Locate the cell with the specified text and output its [X, Y] center coordinate. 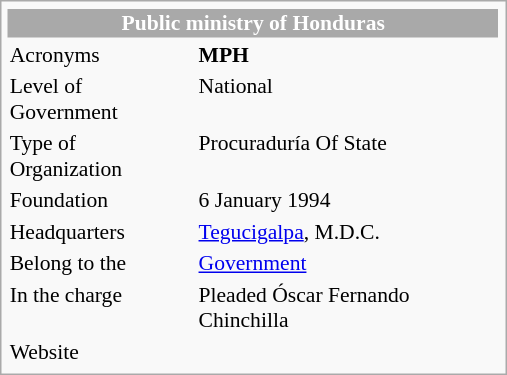
Belong to the [101, 263]
In the charge [101, 307]
Type of Organization [101, 156]
MPH [348, 54]
Acronyms [101, 54]
Government [348, 263]
Level of Government [101, 99]
Tegucigalpa, M.D.C. [348, 231]
National [348, 99]
Public ministry of Honduras [253, 23]
Foundation [101, 200]
Procuraduría Of State [348, 156]
Pleaded Óscar Fernando Chinchilla [348, 307]
6 January 1994 [348, 200]
Headquarters [101, 231]
Website [101, 351]
